Locate the cell with the specified text and output its (x, y) center coordinate. 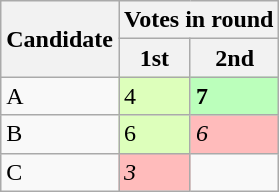
7 (234, 96)
Votes in round (198, 20)
4 (154, 96)
3 (154, 172)
2nd (234, 58)
A (60, 96)
Candidate (60, 39)
B (60, 134)
C (60, 172)
1st (154, 58)
